Extract the [X, Y] coordinate from the center of the cell holding the provided text.  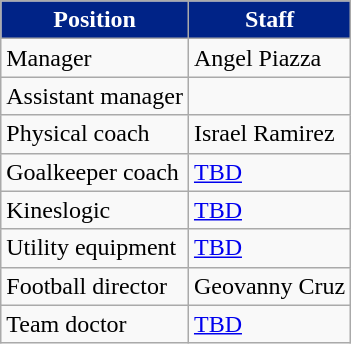
Angel Piazza [269, 58]
Goalkeeper coach [95, 172]
Football director [95, 286]
Geovanny Cruz [269, 286]
Manager [95, 58]
Team doctor [95, 324]
Utility equipment [95, 248]
Israel Ramirez [269, 134]
Staff [269, 20]
Kineslogic [95, 210]
Assistant manager [95, 96]
Position [95, 20]
Physical coach [95, 134]
